Scan for the cell matching the given text and deliver its (X, Y) coordinate at center. 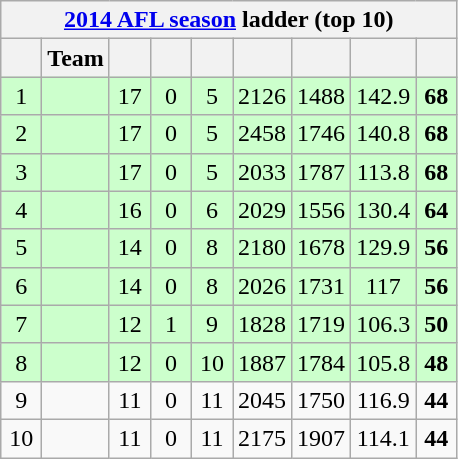
48 (436, 362)
16 (130, 210)
1907 (322, 438)
3 (22, 172)
64 (436, 210)
2033 (262, 172)
2029 (262, 210)
2 (22, 134)
1787 (322, 172)
Team (76, 58)
2045 (262, 400)
142.9 (384, 96)
106.3 (384, 324)
2126 (262, 96)
116.9 (384, 400)
50 (436, 324)
117 (384, 286)
4 (22, 210)
114.1 (384, 438)
1887 (262, 362)
1678 (322, 248)
105.8 (384, 362)
2026 (262, 286)
1719 (322, 324)
2180 (262, 248)
1784 (322, 362)
2175 (262, 438)
129.9 (384, 248)
1750 (322, 400)
2458 (262, 134)
130.4 (384, 210)
140.8 (384, 134)
1731 (322, 286)
2014 AFL season ladder (top 10) (229, 20)
1746 (322, 134)
1488 (322, 96)
7 (22, 324)
113.8 (384, 172)
1556 (322, 210)
1828 (262, 324)
